Extract the (x, y) coordinate from the center of the cell holding the provided text.  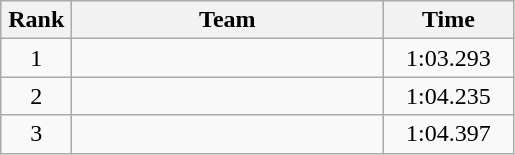
Rank (36, 20)
1 (36, 58)
1:03.293 (448, 58)
3 (36, 134)
1:04.397 (448, 134)
2 (36, 96)
Time (448, 20)
1:04.235 (448, 96)
Team (228, 20)
